Search for the cell housing the specified text and yield its [x, y] center coordinate. 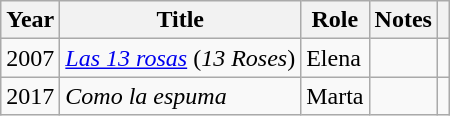
2007 [30, 58]
Notes [403, 20]
Role [335, 20]
2017 [30, 96]
Year [30, 20]
Marta [335, 96]
Title [180, 20]
Como la espuma [180, 96]
Elena [335, 58]
Las 13 rosas (13 Roses) [180, 58]
